Extract the (x, y) coordinate from the center of the cell holding the provided text.  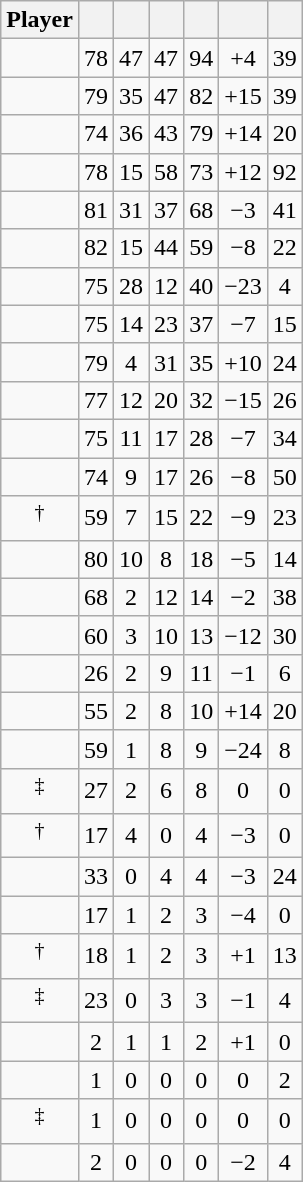
50 (284, 477)
40 (202, 286)
94 (202, 58)
−23 (244, 286)
43 (166, 134)
33 (96, 877)
30 (284, 635)
81 (96, 210)
−24 (244, 749)
73 (202, 172)
80 (96, 559)
60 (96, 635)
92 (284, 172)
55 (96, 711)
36 (132, 134)
32 (202, 400)
44 (166, 248)
−9 (244, 518)
34 (284, 438)
Player (40, 20)
27 (96, 790)
−15 (244, 400)
−5 (244, 559)
−4 (244, 915)
+12 (244, 172)
+10 (244, 362)
+4 (244, 58)
38 (284, 597)
77 (96, 400)
+15 (244, 96)
7 (132, 518)
41 (284, 210)
58 (166, 172)
−12 (244, 635)
